Return [x, y] of the center of cell containing provided text 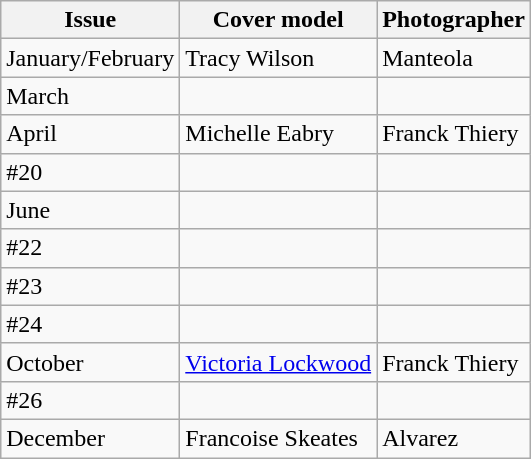
Photographer [454, 20]
#24 [90, 324]
Cover model [278, 20]
Manteola [454, 58]
October [90, 362]
Alvarez [454, 438]
Issue [90, 20]
#23 [90, 286]
June [90, 210]
#22 [90, 248]
December [90, 438]
Francoise Skeates [278, 438]
#26 [90, 400]
#20 [90, 172]
April [90, 134]
Victoria Lockwood [278, 362]
Michelle Eabry [278, 134]
January/February [90, 58]
March [90, 96]
Tracy Wilson [278, 58]
